Return [x, y] of the center of cell containing provided text 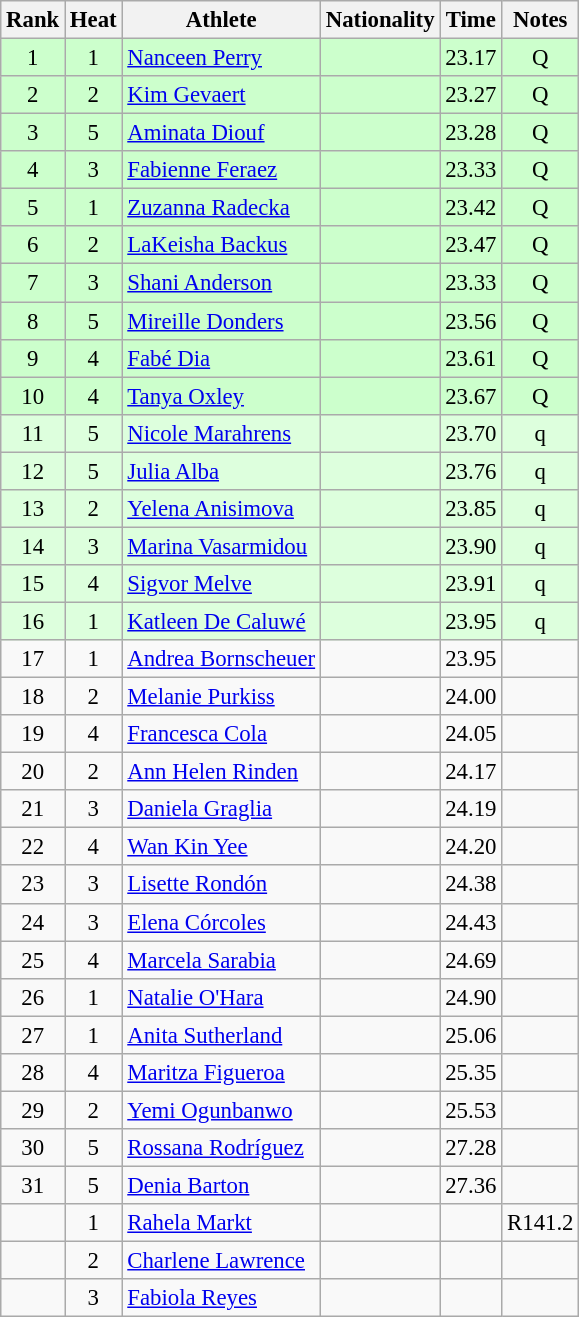
23.27 [471, 95]
Tanya Oxley [221, 396]
24.20 [471, 847]
23.90 [471, 546]
24.19 [471, 809]
13 [33, 509]
Maritza Figueroa [221, 1073]
23.28 [471, 133]
Yelena Anisimova [221, 509]
23.91 [471, 584]
Rahela Markt [221, 1223]
Shani Anderson [221, 283]
Sigvor Melve [221, 584]
LaKeisha Backus [221, 245]
Natalie O'Hara [221, 997]
25.35 [471, 1073]
24.17 [471, 772]
19 [33, 734]
27.28 [471, 1148]
23.67 [471, 396]
Notes [540, 20]
Anita Sutherland [221, 1035]
Rank [33, 20]
15 [33, 584]
Katleen De Caluwé [221, 621]
Kim Gevaert [221, 95]
17 [33, 659]
Francesca Cola [221, 734]
23.76 [471, 471]
29 [33, 1110]
Heat [94, 20]
Denia Barton [221, 1185]
14 [33, 546]
24.38 [471, 885]
Rossana Rodríguez [221, 1148]
Athlete [221, 20]
23.85 [471, 509]
Mireille Donders [221, 321]
Fabiola Reyes [221, 1298]
23.70 [471, 433]
25.53 [471, 1110]
Fabé Dia [221, 358]
16 [33, 621]
23 [33, 885]
26 [33, 997]
Daniela Graglia [221, 809]
10 [33, 396]
25 [33, 960]
6 [33, 245]
Nationality [380, 20]
Wan Kin Yee [221, 847]
23.61 [471, 358]
Melanie Purkiss [221, 697]
11 [33, 433]
25.06 [471, 1035]
22 [33, 847]
27 [33, 1035]
Julia Alba [221, 471]
Nicole Marahrens [221, 433]
23.42 [471, 208]
24.90 [471, 997]
Aminata Diouf [221, 133]
12 [33, 471]
Andrea Bornscheuer [221, 659]
28 [33, 1073]
23.17 [471, 58]
31 [33, 1185]
27.36 [471, 1185]
18 [33, 697]
Fabienne Feraez [221, 170]
Nanceen Perry [221, 58]
24 [33, 922]
24.43 [471, 922]
Lisette Rondón [221, 885]
20 [33, 772]
24.05 [471, 734]
23.47 [471, 245]
Marcela Sarabia [221, 960]
24.69 [471, 960]
9 [33, 358]
21 [33, 809]
Zuzanna Radecka [221, 208]
24.00 [471, 697]
23.56 [471, 321]
Marina Vasarmidou [221, 546]
R141.2 [540, 1223]
Time [471, 20]
Yemi Ogunbanwo [221, 1110]
Charlene Lawrence [221, 1261]
Elena Córcoles [221, 922]
30 [33, 1148]
7 [33, 283]
Ann Helen Rinden [221, 772]
8 [33, 321]
